Scan for the cell matching the given text and deliver its [x, y] coordinate at center. 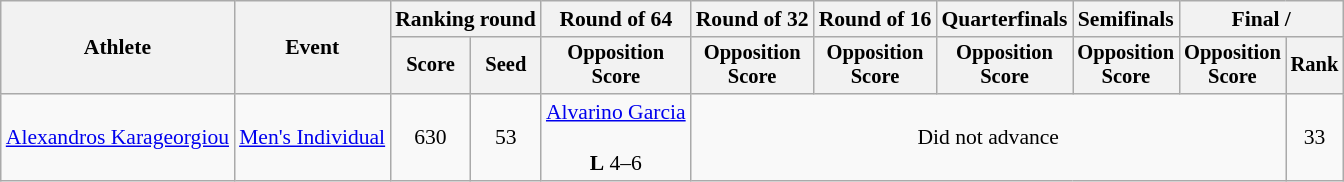
Did not advance [988, 138]
Semifinals [1126, 19]
Round of 32 [752, 19]
33 [1315, 138]
Score [430, 66]
Final / [1261, 19]
Alexandros Karageorgiou [118, 138]
Event [312, 48]
Men's Individual [312, 138]
Alvarino GarciaL 4–6 [616, 138]
Rank [1315, 66]
630 [430, 138]
Round of 16 [876, 19]
Round of 64 [616, 19]
53 [506, 138]
Ranking round [466, 19]
Seed [506, 66]
Quarterfinals [1004, 19]
Athlete [118, 48]
